For the text-containing cell, return its midpoint in (x, y) coordinate format. 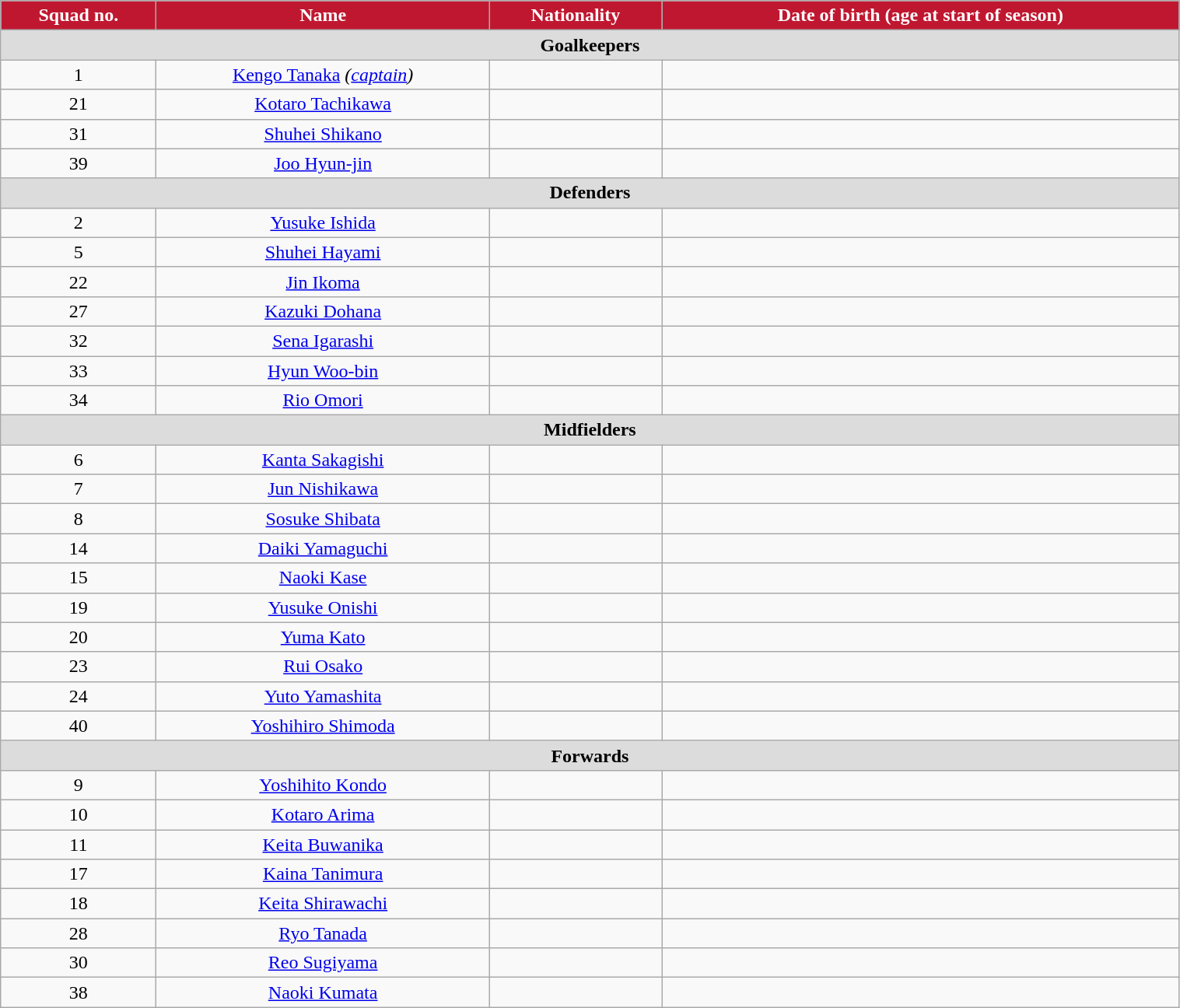
Sena Igarashi (323, 341)
Midfielders (590, 430)
Kengo Tanaka (captain) (323, 75)
Yoshihiro Shimoda (323, 726)
21 (79, 104)
22 (79, 282)
10 (79, 814)
9 (79, 785)
19 (79, 607)
39 (79, 163)
Joo Hyun-jin (323, 163)
23 (79, 667)
33 (79, 371)
1 (79, 75)
27 (79, 311)
6 (79, 460)
30 (79, 963)
Forwards (590, 755)
Squad no. (79, 16)
Keita Shirawachi (323, 904)
28 (79, 933)
Keita Buwanika (323, 844)
Kotaro Arima (323, 814)
38 (79, 992)
2 (79, 222)
14 (79, 548)
31 (79, 134)
32 (79, 341)
18 (79, 904)
24 (79, 696)
40 (79, 726)
Kazuki Dohana (323, 311)
Yusuke Ishida (323, 222)
17 (79, 874)
Yuma Kato (323, 637)
Defenders (590, 193)
Rui Osako (323, 667)
Hyun Woo-bin (323, 371)
Daiki Yamaguchi (323, 548)
Ryo Tanada (323, 933)
Yoshihito Kondo (323, 785)
Jin Ikoma (323, 282)
Shuhei Hayami (323, 252)
7 (79, 489)
Date of birth (age at start of season) (920, 16)
Rio Omori (323, 401)
5 (79, 252)
34 (79, 401)
Jun Nishikawa (323, 489)
Yuto Yamashita (323, 696)
Shuhei Shikano (323, 134)
Kanta Sakagishi (323, 460)
8 (79, 519)
Naoki Kumata (323, 992)
20 (79, 637)
Name (323, 16)
Nationality (576, 16)
Sosuke Shibata (323, 519)
Yusuke Onishi (323, 607)
Kotaro Tachikawa (323, 104)
Reo Sugiyama (323, 963)
Kaina Tanimura (323, 874)
Goalkeepers (590, 45)
15 (79, 578)
Naoki Kase (323, 578)
11 (79, 844)
